Pinpoint the cell where the given text exists, returning its (X, Y) midpoint coordinate. 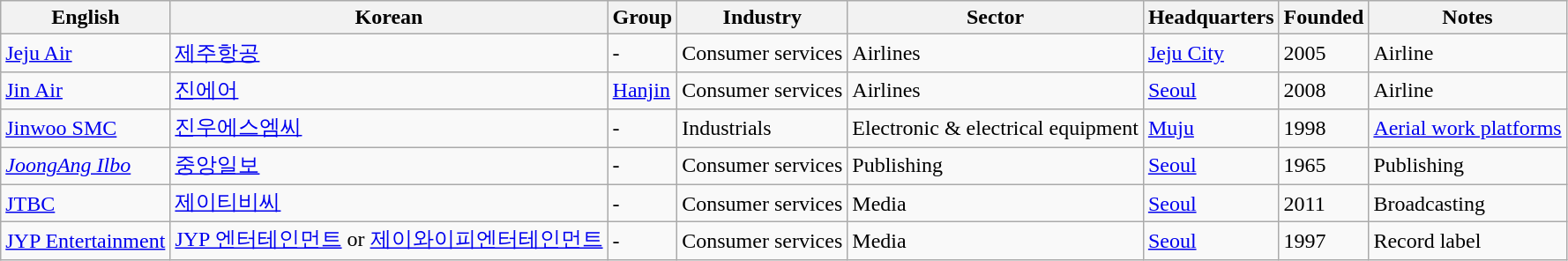
Headquarters (1211, 18)
2005 (1324, 53)
1997 (1324, 242)
Jinwoo SMC (86, 129)
JYP 엔터테인먼트 or 제이와이피엔터테인먼트 (389, 242)
JYP Entertainment (86, 242)
2008 (1324, 90)
제주항공 (389, 53)
Jeju City (1211, 53)
Industrials (762, 129)
Aerial work platforms (1467, 129)
Broadcasting (1467, 203)
Hanjin (642, 90)
2011 (1324, 203)
Industry (762, 18)
Jeju Air (86, 53)
Jin Air (86, 90)
Muju (1211, 129)
JTBC (86, 203)
제이티비씨 (389, 203)
Founded (1324, 18)
JoongAng Ilbo (86, 166)
Notes (1467, 18)
Korean (389, 18)
Sector (996, 18)
English (86, 18)
중앙일보 (389, 166)
1965 (1324, 166)
진에어 (389, 90)
진우에스엠씨 (389, 129)
Group (642, 18)
Electronic & electrical equipment (996, 129)
1998 (1324, 129)
Record label (1467, 242)
